Output the (X, Y) coordinate of the center of the cell containing the given text.  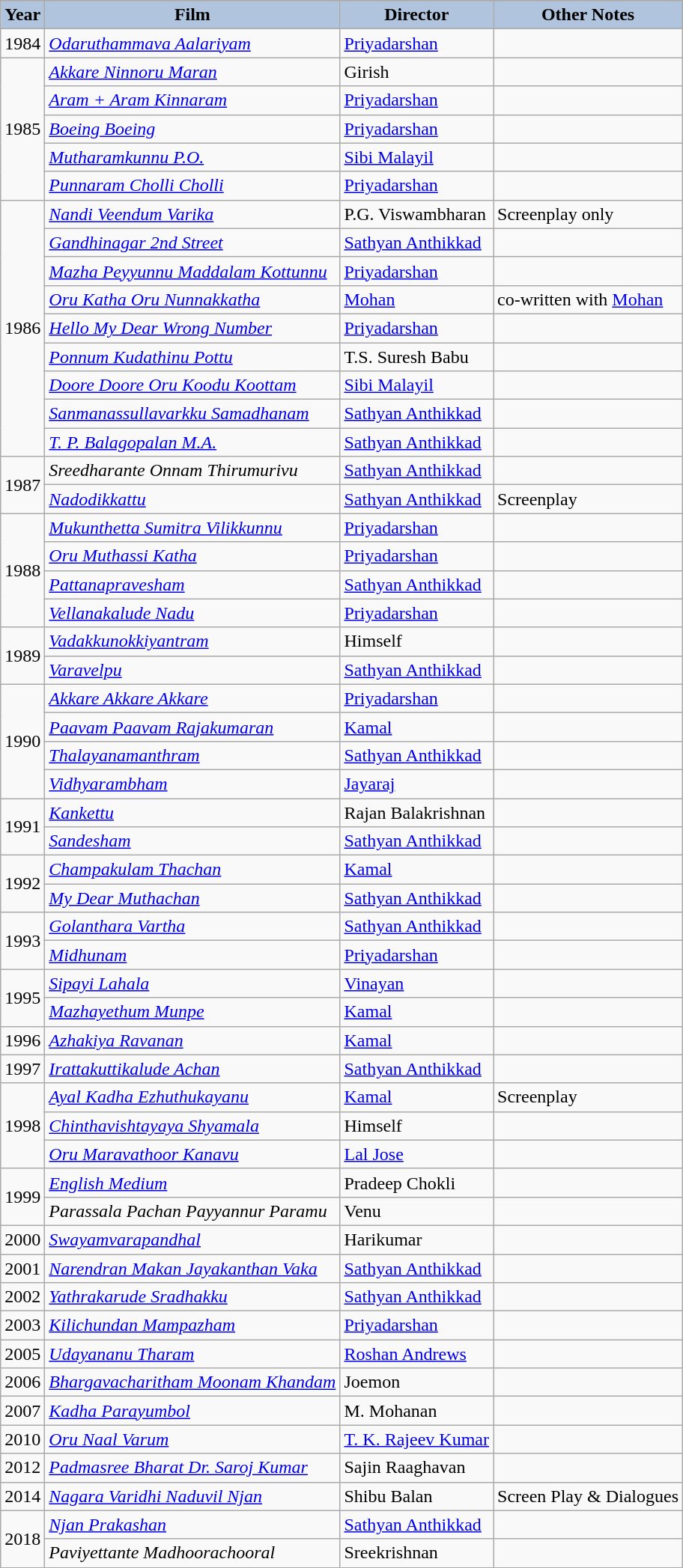
Gandhinagar 2nd Street (192, 242)
Paviyettante Madhoorachooral (192, 1553)
T. P. Balagopalan M.A. (192, 442)
Pradeep Chokli (416, 1183)
Mazhayethum Munpe (192, 1012)
Golanthara Vartha (192, 927)
Udayananu Tharam (192, 1354)
Oru Naal Varum (192, 1439)
2000 (22, 1239)
Kilichundan Mampazham (192, 1326)
2018 (22, 1539)
Shibu Balan (416, 1496)
Azhakiya Ravanan (192, 1040)
Ponnum Kudathinu Pottu (192, 357)
Director (416, 15)
Vinayan (416, 983)
Ayal Kadha Ezhuthukayanu (192, 1097)
Nandi Veendum Varika (192, 214)
1991 (22, 826)
Sajin Raaghavan (416, 1468)
Vellanakalude Nadu (192, 613)
Other Notes (589, 15)
1993 (22, 941)
English Medium (192, 1183)
1985 (22, 129)
Roshan Andrews (416, 1354)
T.S. Suresh Babu (416, 357)
co-written with Mohan (589, 299)
2001 (22, 1269)
1995 (22, 998)
2014 (22, 1496)
Narendran Makan Jayakanthan Vaka (192, 1269)
Girish (416, 72)
2007 (22, 1411)
Parassala Pachan Payyannur Paramu (192, 1211)
Vadakkunokkiyantram (192, 641)
Joemon (416, 1382)
Sreekrishnan (416, 1553)
Oru Katha Oru Nunnakkatha (192, 299)
1999 (22, 1197)
1989 (22, 656)
Swayamvarapandhal (192, 1239)
2010 (22, 1439)
Chinthavishtayaya Shyamala (192, 1126)
Sipayi Lahala (192, 983)
Lal Jose (416, 1154)
1992 (22, 884)
Harikumar (416, 1239)
1997 (22, 1069)
Nadodikkattu (192, 499)
Oru Muthassi Katha (192, 556)
Sanmanassullavarkku Samadhanam (192, 414)
Year (22, 15)
1990 (22, 741)
Film (192, 15)
2006 (22, 1382)
Akkare Akkare Akkare (192, 698)
Doore Doore Oru Koodu Koottam (192, 385)
Thalayanamanthram (192, 755)
Yathrakarude Sradhakku (192, 1297)
Sreedharante Onnam Thirumurivu (192, 471)
Vidhyarambham (192, 784)
Kadha Parayumbol (192, 1411)
Punnaram Cholli Cholli (192, 186)
Mazha Peyyunnu Maddalam Kottunnu (192, 271)
P.G. Viswambharan (416, 214)
Champakulam Thachan (192, 870)
Midhunam (192, 955)
Jayaraj (416, 784)
Venu (416, 1211)
Mukunthetta Sumitra Vilikkunnu (192, 528)
Mohan (416, 299)
Odaruthammava Aalariyam (192, 43)
2012 (22, 1468)
Padmasree Bharat Dr. Saroj Kumar (192, 1468)
2005 (22, 1354)
Nagara Varidhi Naduvil Njan (192, 1496)
Boeing Boeing (192, 129)
Aram + Aram Kinnaram (192, 100)
Kankettu (192, 812)
T. K. Rajeev Kumar (416, 1439)
Paavam Paavam Rajakumaran (192, 727)
Screen Play & Dialogues (589, 1496)
Varavelpu (192, 670)
2003 (22, 1326)
Akkare Ninnoru Maran (192, 72)
Njan Prakashan (192, 1525)
Oru Maravathoor Kanavu (192, 1154)
Pattanapravesham (192, 585)
1984 (22, 43)
1986 (22, 328)
M. Mohanan (416, 1411)
1996 (22, 1040)
Mutharamkunnu P.O. (192, 157)
Sandesham (192, 841)
1988 (22, 570)
Irattakuttikalude Achan (192, 1069)
Hello My Dear Wrong Number (192, 328)
Screenplay only (589, 214)
1998 (22, 1126)
Bhargavacharitham Moonam Khandam (192, 1382)
1987 (22, 485)
My Dear Muthachan (192, 898)
Rajan Balakrishnan (416, 812)
2002 (22, 1297)
